Identify which cell holds the provided text, then report its (X, Y) central coordinate. 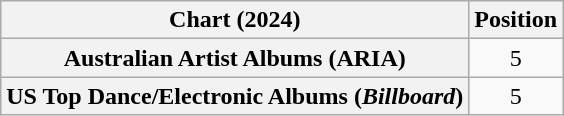
Chart (2024) (235, 20)
Position (516, 20)
US Top Dance/Electronic Albums (Billboard) (235, 96)
Australian Artist Albums (ARIA) (235, 58)
